Return the [x, y] coordinate for the center point of the cell that contains the specified text.  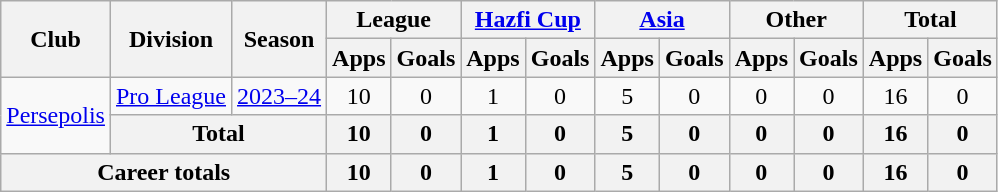
Persepolis [56, 115]
Division [170, 39]
Asia [662, 20]
2023–24 [280, 96]
Season [280, 39]
Pro League [170, 96]
Other [796, 20]
Hazfi Cup [528, 20]
Club [56, 39]
League [394, 20]
Career totals [164, 172]
